Provide the (x, y) coordinate of the cell's center where the given text is located.  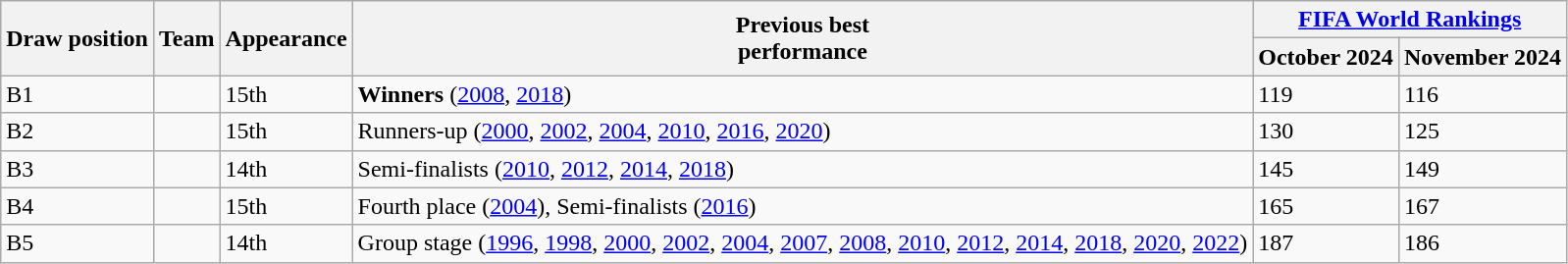
187 (1327, 243)
Fourth place (2004), Semi-finalists (2016) (803, 206)
165 (1327, 206)
145 (1327, 169)
Runners-up (2000, 2002, 2004, 2010, 2016, 2020) (803, 132)
B5 (78, 243)
B2 (78, 132)
Semi-finalists (2010, 2012, 2014, 2018) (803, 169)
186 (1482, 243)
Previous bestperformance (803, 38)
Appearance (287, 38)
Team (186, 38)
116 (1482, 94)
167 (1482, 206)
Group stage (1996, 1998, 2000, 2002, 2004, 2007, 2008, 2010, 2012, 2014, 2018, 2020, 2022) (803, 243)
B4 (78, 206)
Draw position (78, 38)
130 (1327, 132)
Winners (2008, 2018) (803, 94)
October 2024 (1327, 57)
November 2024 (1482, 57)
FIFA World Rankings (1410, 20)
149 (1482, 169)
119 (1327, 94)
B3 (78, 169)
125 (1482, 132)
B1 (78, 94)
